For the text-containing cell, return its midpoint in [x, y] coordinate format. 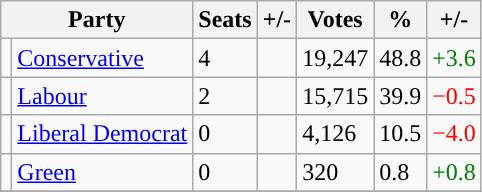
Conservative [102, 58]
Party [97, 20]
% [400, 20]
0.8 [400, 172]
320 [336, 172]
19,247 [336, 58]
Labour [102, 96]
Votes [336, 20]
+0.8 [454, 172]
10.5 [400, 134]
−4.0 [454, 134]
4,126 [336, 134]
48.8 [400, 58]
15,715 [336, 96]
Seats [225, 20]
2 [225, 96]
Green [102, 172]
−0.5 [454, 96]
Liberal Democrat [102, 134]
+3.6 [454, 58]
4 [225, 58]
39.9 [400, 96]
